Output the (X, Y) coordinate of the center of the cell containing the given text.  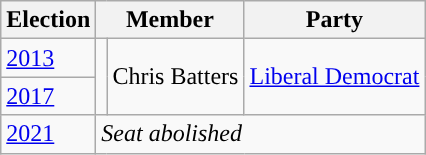
Election (48, 20)
2013 (48, 58)
Member (170, 20)
Seat abolished (260, 134)
Party (334, 20)
Liberal Democrat (334, 77)
Chris Batters (176, 77)
2021 (48, 134)
2017 (48, 96)
